Return the [x, y] coordinate for the center point of the cell that contains the specified text.  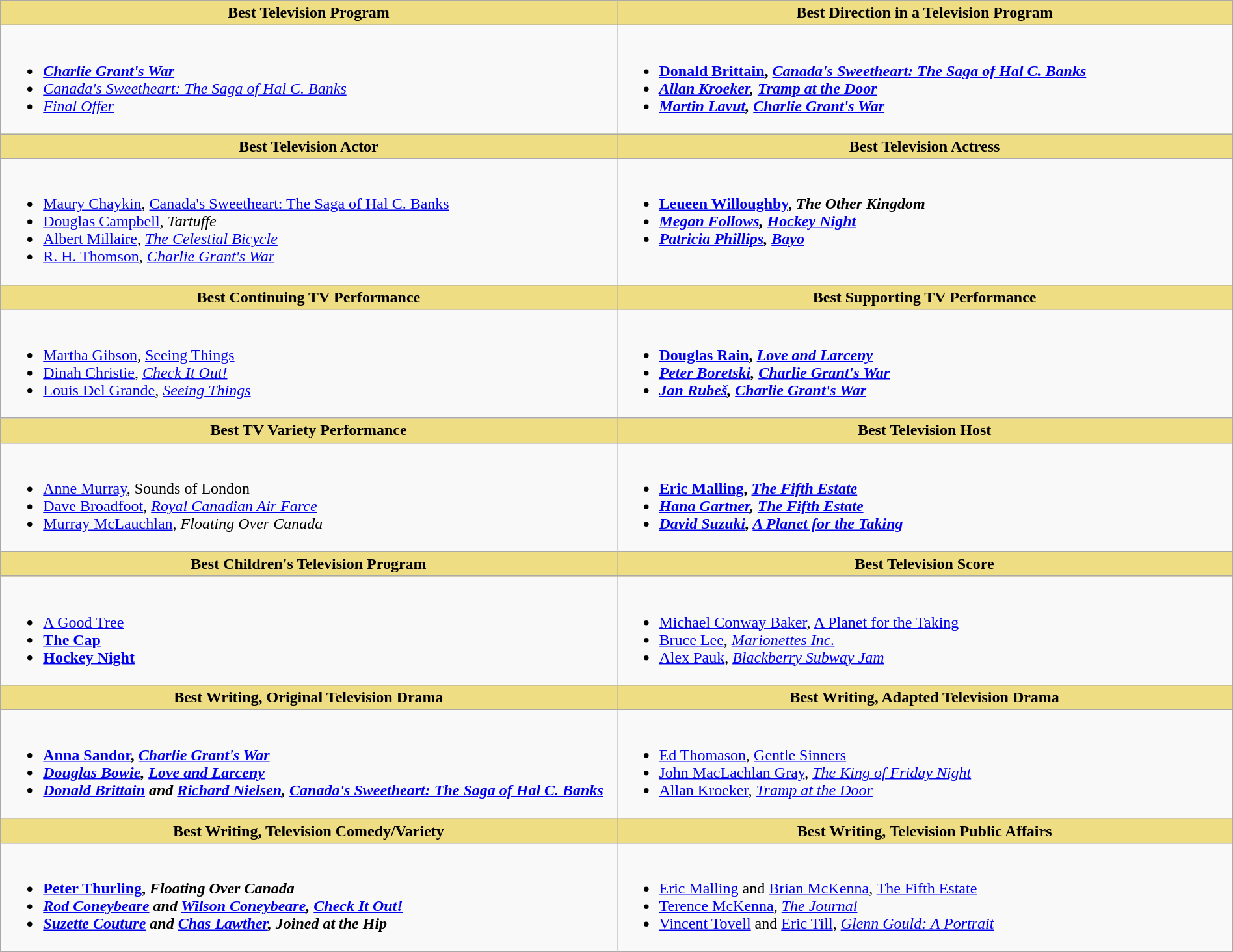
Anna Sandor, Charlie Grant's WarDouglas Bowie, Love and LarcenyDonald Brittain and Richard Nielsen, Canada's Sweetheart: The Saga of Hal C. Banks [308, 763]
Charlie Grant's WarCanada's Sweetheart: The Saga of Hal C. BanksFinal Offer [308, 79]
Best Writing, Television Comedy/Variety [308, 830]
Michael Conway Baker, A Planet for the TakingBruce Lee, Marionettes Inc.Alex Pauk, Blackberry Subway Jam [925, 631]
Best Writing, Adapted Television Drama [925, 697]
Ed Thomason, Gentle SinnersJohn MacLachlan Gray, The King of Friday NightAllan Kroeker, Tramp at the Door [925, 763]
Best Supporting TV Performance [925, 297]
Best TV Variety Performance [308, 430]
Eric Malling and Brian McKenna, The Fifth EstateTerence McKenna, The JournalVincent Tovell and Eric Till, Glenn Gould: A Portrait [925, 897]
Douglas Rain, Love and LarcenyPeter Boretski, Charlie Grant's WarJan Rubeš, Charlie Grant's War [925, 364]
Best Television Score [925, 564]
Best Children's Television Program [308, 564]
Best Television Actor [308, 146]
Best Television Program [308, 13]
Donald Brittain, Canada's Sweetheart: The Saga of Hal C. BanksAllan Kroeker, Tramp at the DoorMartin Lavut, Charlie Grant's War [925, 79]
Eric Malling, The Fifth EstateHana Gartner, The Fifth EstateDavid Suzuki, A Planet for the Taking [925, 497]
Best Television Actress [925, 146]
Best Writing, Original Television Drama [308, 697]
Martha Gibson, Seeing ThingsDinah Christie, Check It Out!Louis Del Grande, Seeing Things [308, 364]
Peter Thurling, Floating Over CanadaRod Coneybeare and Wilson Coneybeare, Check It Out!Suzette Couture and Chas Lawther, Joined at the Hip [308, 897]
Leueen Willoughby, The Other KingdomMegan Follows, Hockey NightPatricia Phillips, Bayo [925, 222]
Best Television Host [925, 430]
Best Writing, Television Public Affairs [925, 830]
Best Continuing TV Performance [308, 297]
Anne Murray, Sounds of LondonDave Broadfoot, Royal Canadian Air FarceMurray McLauchlan, Floating Over Canada [308, 497]
Best Direction in a Television Program [925, 13]
A Good TreeThe CapHockey Night [308, 631]
